From the cell containing the given text, extract its center point as [x, y] coordinate. 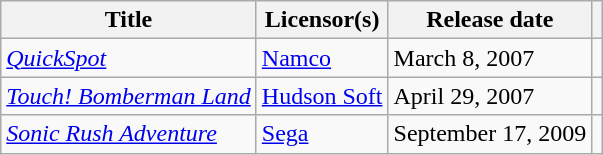
Touch! Bomberman Land [129, 96]
Title [129, 20]
Sonic Rush Adventure [129, 134]
Sega [322, 134]
September 17, 2009 [490, 134]
Licensor(s) [322, 20]
April 29, 2007 [490, 96]
Release date [490, 20]
QuickSpot [129, 58]
Namco [322, 58]
Hudson Soft [322, 96]
March 8, 2007 [490, 58]
